Identify which cell holds the provided text, then report its [X, Y] central coordinate. 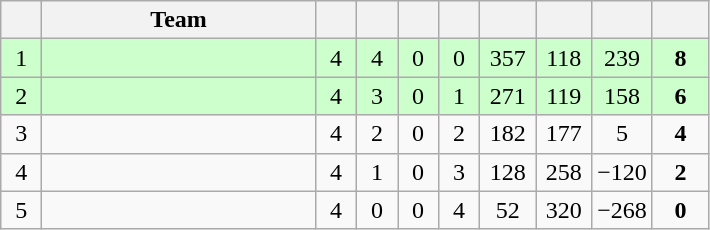
128 [508, 172]
357 [508, 58]
239 [622, 58]
158 [622, 96]
8 [680, 58]
118 [564, 58]
320 [564, 210]
182 [508, 134]
177 [564, 134]
258 [564, 172]
−268 [622, 210]
119 [564, 96]
Team [179, 20]
6 [680, 96]
−120 [622, 172]
52 [508, 210]
271 [508, 96]
